Pinpoint the cell where the given text exists, returning its [X, Y] midpoint coordinate. 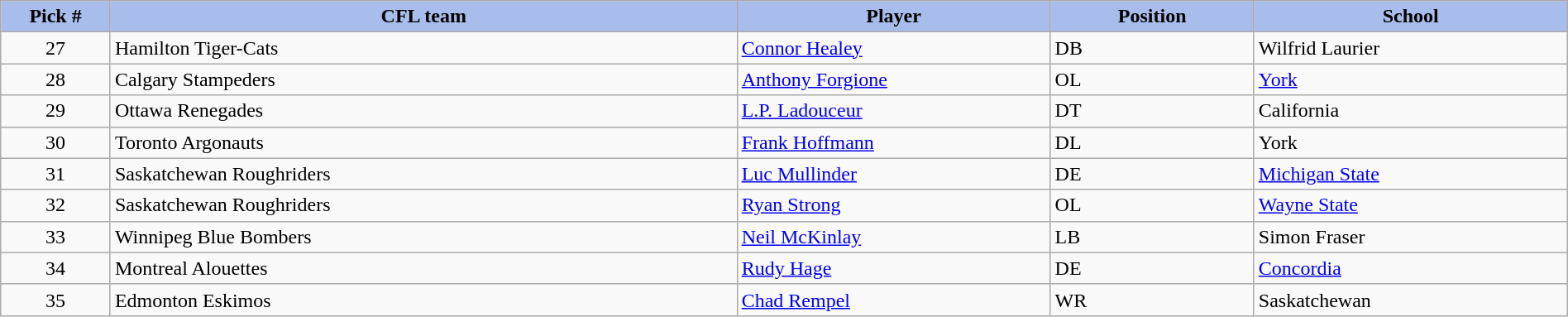
30 [56, 142]
Pick # [56, 17]
Rudy Hage [893, 268]
35 [56, 300]
Neil McKinlay [893, 237]
27 [56, 48]
Luc Mullinder [893, 174]
Connor Healey [893, 48]
DT [1152, 111]
31 [56, 174]
Chad Rempel [893, 300]
Wayne State [1411, 205]
DB [1152, 48]
School [1411, 17]
Saskatchewan [1411, 300]
Montreal Alouettes [423, 268]
Simon Fraser [1411, 237]
Player [893, 17]
32 [56, 205]
CFL team [423, 17]
29 [56, 111]
Ottawa Renegades [423, 111]
California [1411, 111]
L.P. Ladouceur [893, 111]
Ryan Strong [893, 205]
Toronto Argonauts [423, 142]
33 [56, 237]
Hamilton Tiger-Cats [423, 48]
Frank Hoffmann [893, 142]
LB [1152, 237]
Michigan State [1411, 174]
WR [1152, 300]
Edmonton Eskimos [423, 300]
34 [56, 268]
Concordia [1411, 268]
Wilfrid Laurier [1411, 48]
Calgary Stampeders [423, 79]
Anthony Forgione [893, 79]
DL [1152, 142]
28 [56, 79]
Position [1152, 17]
Winnipeg Blue Bombers [423, 237]
